Locate the cell with the specified text and output its (X, Y) center coordinate. 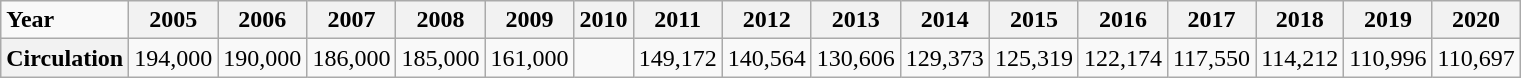
125,319 (1034, 58)
161,000 (530, 58)
186,000 (352, 58)
117,550 (1211, 58)
2019 (1388, 20)
2005 (174, 20)
2009 (530, 20)
2008 (440, 20)
194,000 (174, 58)
110,996 (1388, 58)
2006 (262, 20)
2020 (1476, 20)
Circulation (65, 58)
110,697 (1476, 58)
130,606 (856, 58)
2007 (352, 20)
140,564 (766, 58)
2016 (1122, 20)
2013 (856, 20)
114,212 (1300, 58)
2012 (766, 20)
190,000 (262, 58)
2018 (1300, 20)
149,172 (678, 58)
2011 (678, 20)
2017 (1211, 20)
129,373 (944, 58)
2010 (604, 20)
2014 (944, 20)
2015 (1034, 20)
Year (65, 20)
122,174 (1122, 58)
185,000 (440, 58)
